Extract the (x, y) coordinate from the center of the cell holding the provided text.  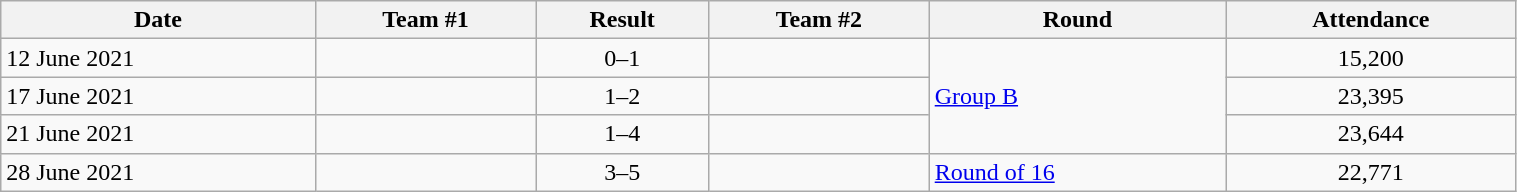
23,395 (1371, 96)
Group B (1077, 96)
12 June 2021 (158, 58)
28 June 2021 (158, 172)
1–4 (622, 134)
Round of 16 (1077, 172)
23,644 (1371, 134)
Team #2 (820, 20)
0–1 (622, 58)
Date (158, 20)
3–5 (622, 172)
15,200 (1371, 58)
Attendance (1371, 20)
22,771 (1371, 172)
Round (1077, 20)
17 June 2021 (158, 96)
21 June 2021 (158, 134)
Team #1 (426, 20)
1–2 (622, 96)
Result (622, 20)
